Find where the given text appears and provide that cell's center as (X, Y) coordinate. 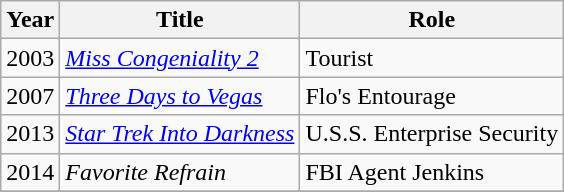
2013 (30, 134)
Title (180, 20)
2003 (30, 58)
Favorite Refrain (180, 172)
Tourist (432, 58)
Year (30, 20)
Flo's Entourage (432, 96)
Role (432, 20)
2007 (30, 96)
U.S.S. Enterprise Security (432, 134)
FBI Agent Jenkins (432, 172)
2014 (30, 172)
Miss Congeniality 2 (180, 58)
Three Days to Vegas (180, 96)
Star Trek Into Darkness (180, 134)
